Find where the given text appears and provide that cell's center as (x, y) coordinate. 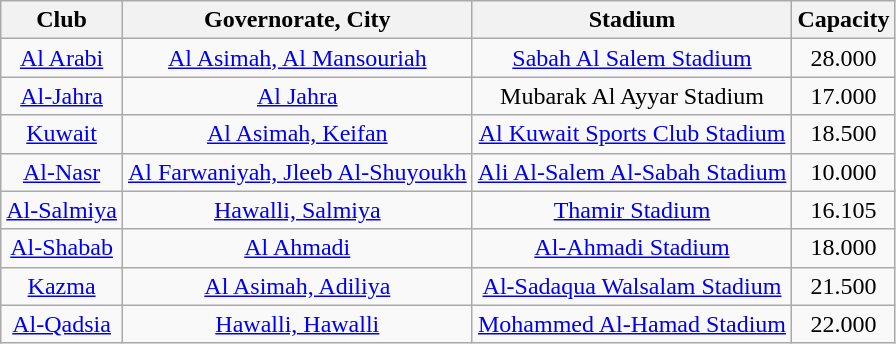
Thamir Stadium (632, 210)
Al Kuwait Sports Club Stadium (632, 134)
Ali Al-Salem Al-Sabah Stadium (632, 172)
Al Asimah, Keifan (297, 134)
Kuwait (62, 134)
18.500 (844, 134)
17.000 (844, 96)
Al Asimah, Adiliya (297, 286)
Al-Salmiya (62, 210)
18.000 (844, 248)
Hawalli, Hawalli (297, 324)
Club (62, 20)
Al Asimah, Al Mansouriah (297, 58)
22.000 (844, 324)
Kazma (62, 286)
Mubarak Al Ayyar Stadium (632, 96)
Al Arabi (62, 58)
21.500 (844, 286)
Sabah Al Salem Stadium (632, 58)
Mohammed Al-Hamad Stadium (632, 324)
Al-Nasr (62, 172)
Al Ahmadi (297, 248)
Al-Sadaqua Walsalam Stadium (632, 286)
Hawalli, Salmiya (297, 210)
Al-Ahmadi Stadium (632, 248)
Al-Qadsia (62, 324)
Al-Jahra (62, 96)
Al Jahra (297, 96)
Capacity (844, 20)
Al-Shabab (62, 248)
Governorate, City (297, 20)
28.000 (844, 58)
10.000 (844, 172)
16.105 (844, 210)
Al Farwaniyah, Jleeb Al-Shuyoukh (297, 172)
Stadium (632, 20)
